Provide the (X, Y) coordinate of the cell's center where the given text is located.  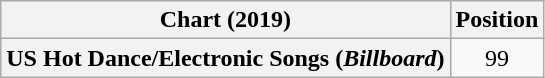
Position (497, 20)
99 (497, 58)
Chart (2019) (226, 20)
US Hot Dance/Electronic Songs (Billboard) (226, 58)
